Identify which cell holds the provided text, then report its (X, Y) central coordinate. 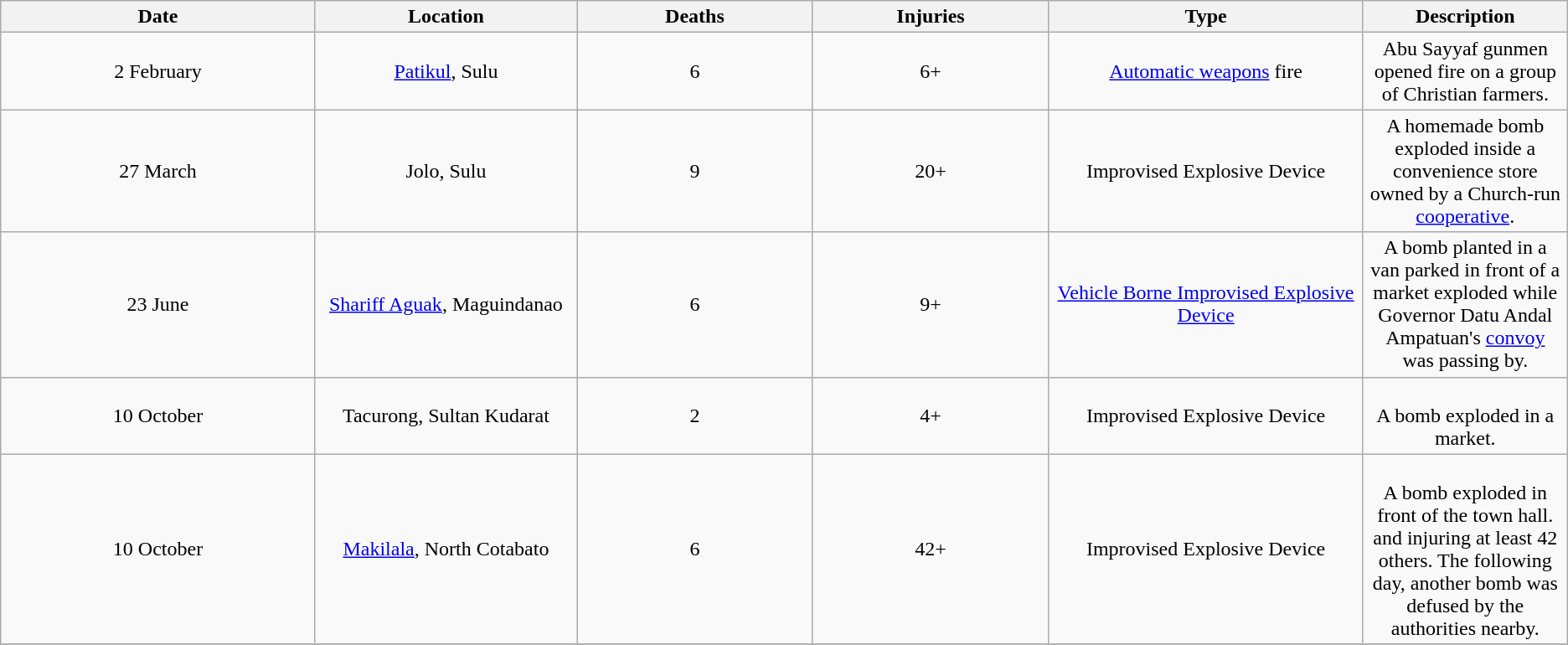
6+ (931, 71)
42+ (931, 550)
9+ (931, 305)
2 (695, 415)
2 February (157, 71)
A bomb planted in a van parked in front of a market exploded while Governor Datu Andal Ampatuan's convoy was passing by. (1465, 305)
A homemade bomb exploded inside a convenience store owned by a Church-run cooperative. (1465, 171)
Makilala, North Cotabato (446, 550)
Tacurong, Sultan Kudarat (446, 415)
4+ (931, 415)
27 March (157, 171)
Shariff Aguak, Maguindanao (446, 305)
9 (695, 171)
A bomb exploded in front of the town hall. and injuring at least 42 others. The following day, another bomb was defused by the authorities nearby. (1465, 550)
Type (1206, 17)
Vehicle Borne Improvised Explosive Device (1206, 305)
23 June (157, 305)
Location (446, 17)
Patikul, Sulu (446, 71)
A bomb exploded in a market. (1465, 415)
Abu Sayyaf gunmen opened fire on a group of Christian farmers. (1465, 71)
Automatic weapons fire (1206, 71)
Deaths (695, 17)
20+ (931, 171)
Jolo, Sulu (446, 171)
Date (157, 17)
Description (1465, 17)
Injuries (931, 17)
